Detect which cell encompasses the target text, then output its [x, y] center coordinate. 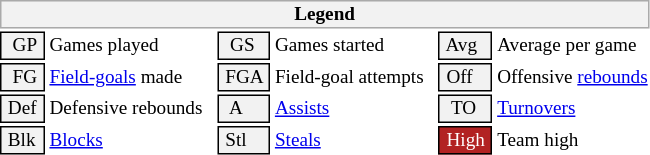
Def [22, 108]
TO [466, 108]
Legend [324, 14]
Blocks [131, 140]
FGA [244, 77]
Stl [244, 140]
High [466, 140]
GS [244, 46]
Steals [354, 140]
Team high [573, 140]
Defensive rebounds [131, 108]
Blk [22, 140]
Average per game [573, 46]
Field-goals made [131, 77]
FG [22, 77]
GP [22, 46]
A [244, 108]
Offensive rebounds [573, 77]
Avg [466, 46]
Field-goal attempts [354, 77]
Turnovers [573, 108]
Off [466, 77]
Assists [354, 108]
Games started [354, 46]
Games played [131, 46]
